Identify which cell holds the provided text, then report its [x, y] central coordinate. 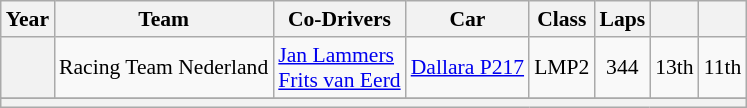
Car [468, 19]
13th [674, 68]
344 [622, 68]
Co-Drivers [339, 19]
Racing Team Nederland [164, 68]
Team [164, 19]
Dallara P217 [468, 68]
11th [723, 68]
LMP2 [562, 68]
Class [562, 19]
Laps [622, 19]
Year [28, 19]
Jan Lammers Frits van Eerd [339, 68]
